Provide the (X, Y) coordinate of the cell's center where the given text is located.  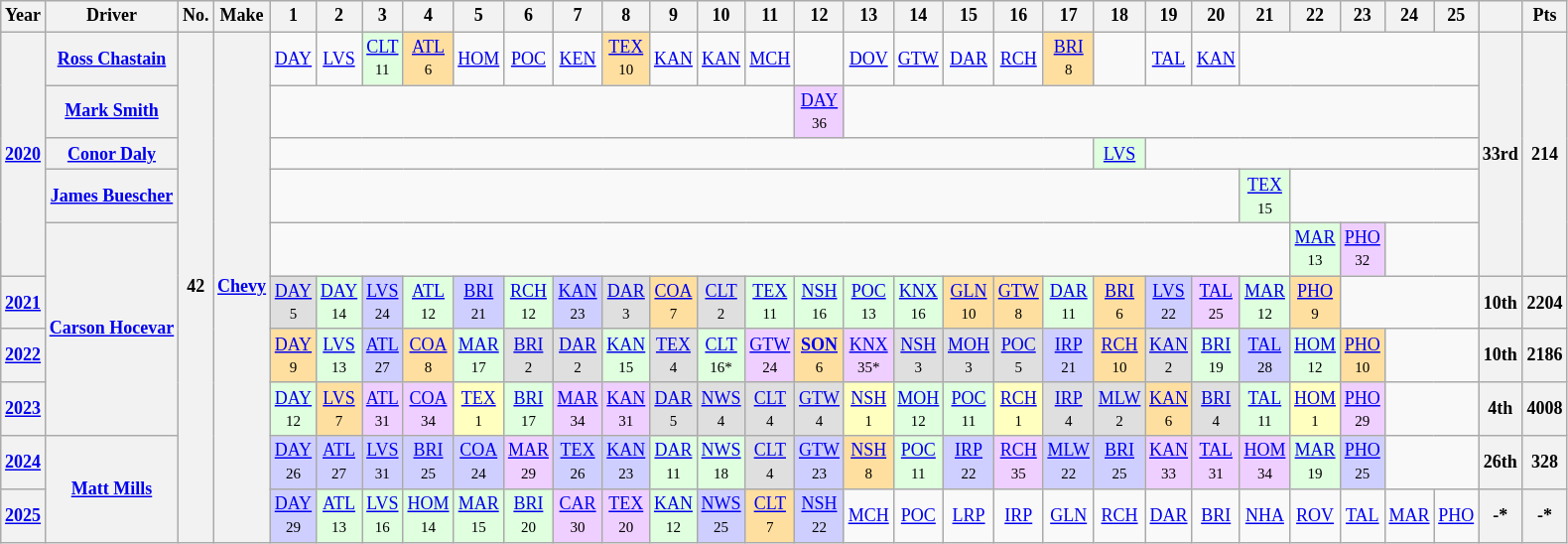
DAY5 (293, 303)
TAL31 (1216, 463)
PHO32 (1362, 249)
2020 (24, 154)
LVS13 (338, 355)
CAR30 (578, 515)
2 (338, 16)
RCH10 (1119, 355)
COA24 (478, 463)
PHO9 (1316, 303)
HOM34 (1264, 463)
TAL25 (1216, 303)
LVS24 (382, 303)
4th (1501, 409)
2021 (24, 303)
19 (1169, 16)
2204 (1544, 303)
BRI8 (1068, 59)
BRI21 (478, 303)
4 (429, 16)
11 (770, 16)
GTW24 (770, 355)
15 (969, 16)
POC5 (1018, 355)
8 (626, 16)
HOM (478, 59)
IRP (1018, 515)
RCH12 (529, 303)
23 (1362, 16)
BRI17 (529, 409)
Matt Mills (111, 488)
12 (820, 16)
2023 (24, 409)
TEX26 (578, 463)
MAR17 (478, 355)
16 (1018, 16)
ATL13 (338, 515)
GTW8 (1018, 303)
TAL11 (1264, 409)
17 (1068, 16)
DAY26 (293, 463)
KNX16 (919, 303)
TEX11 (770, 303)
KAN31 (626, 409)
7 (578, 16)
26th (1501, 463)
Carson Hocevar (111, 330)
COA7 (674, 303)
NSH22 (820, 515)
ATL12 (429, 303)
4008 (1544, 409)
HOM1 (1316, 409)
RCH1 (1018, 409)
328 (1544, 463)
LRP (969, 515)
SON6 (820, 355)
DAY36 (820, 112)
PHO29 (1362, 409)
21 (1264, 16)
25 (1457, 16)
James Buescher (111, 196)
5 (478, 16)
POC13 (868, 303)
PHO25 (1362, 463)
NWS18 (720, 463)
GTW23 (820, 463)
CLT7 (770, 515)
MAR15 (478, 515)
DAR3 (626, 303)
DAY29 (293, 515)
6 (529, 16)
MLW22 (1068, 463)
RCH35 (1018, 463)
NWS25 (720, 515)
Conor Daly (111, 153)
20 (1216, 16)
ATL6 (429, 59)
COA8 (429, 355)
IRP4 (1068, 409)
TAL28 (1264, 355)
CLT2 (720, 303)
IRP22 (969, 463)
2022 (24, 355)
2024 (24, 463)
18 (1119, 16)
KAN15 (626, 355)
MAR (1409, 515)
1 (293, 16)
Driver (111, 16)
GTW (919, 59)
Year (24, 16)
DAR5 (674, 409)
14 (919, 16)
MAR29 (529, 463)
DAY12 (293, 409)
24 (1409, 16)
BRI4 (1216, 409)
13 (868, 16)
NSH3 (919, 355)
42 (196, 287)
TEX10 (626, 59)
LVS22 (1169, 303)
MOH12 (919, 409)
NSH8 (868, 463)
KEN (578, 59)
CLT11 (382, 59)
HOM12 (1316, 355)
NWS4 (720, 409)
BRI2 (529, 355)
GLN10 (969, 303)
LVS16 (382, 515)
KAN33 (1169, 463)
MAR13 (1316, 249)
TEX15 (1264, 196)
MAR12 (1264, 303)
MLW2 (1119, 409)
GTW4 (820, 409)
No. (196, 16)
TEX4 (674, 355)
MAR19 (1316, 463)
PHO10 (1362, 355)
DAY9 (293, 355)
KNX35* (868, 355)
2186 (1544, 355)
214 (1544, 154)
LVS7 (338, 409)
MAR34 (578, 409)
DAR2 (578, 355)
HOM14 (429, 515)
Mark Smith (111, 112)
BRI20 (529, 515)
COA34 (429, 409)
TEX1 (478, 409)
ROV (1316, 515)
10 (720, 16)
KAN6 (1169, 409)
BRI19 (1216, 355)
Make (242, 16)
KAN 12 (674, 515)
22 (1316, 16)
2025 (24, 515)
DOV (868, 59)
BRI (1216, 515)
MOH3 (969, 355)
DAY (293, 59)
LVS31 (382, 463)
3 (382, 16)
BRI6 (1119, 303)
CLT16* (720, 355)
Pts (1544, 16)
PHO (1457, 515)
33rd (1501, 154)
GLN (1068, 515)
ATL31 (382, 409)
NSH1 (868, 409)
NSH16 (820, 303)
KAN2 (1169, 355)
IRP21 (1068, 355)
DAY14 (338, 303)
Chevy (242, 287)
9 (674, 16)
NHA (1264, 515)
Ross Chastain (111, 59)
TEX20 (626, 515)
